For the text-containing cell, return its midpoint in (x, y) coordinate format. 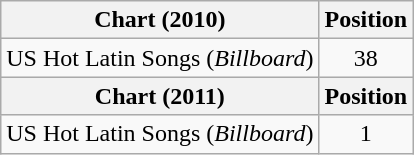
Chart (2011) (160, 96)
1 (366, 134)
38 (366, 58)
Chart (2010) (160, 20)
